Pinpoint the cell where the given text exists, returning its [X, Y] midpoint coordinate. 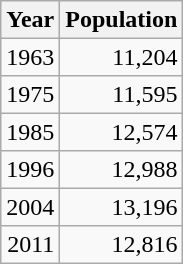
1985 [30, 132]
1963 [30, 56]
12,988 [122, 170]
Year [30, 20]
11,595 [122, 94]
12,816 [122, 244]
1975 [30, 94]
1996 [30, 170]
13,196 [122, 206]
11,204 [122, 56]
2011 [30, 244]
12,574 [122, 132]
2004 [30, 206]
Population [122, 20]
